Return the [x, y] coordinate for the center point of the cell that contains the specified text.  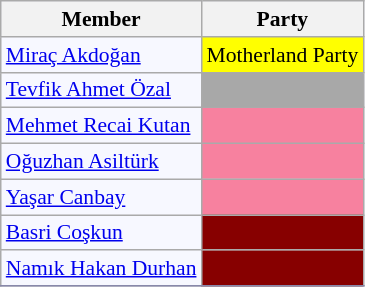
Mehmet Recai Kutan [102, 126]
Motherland Party [282, 55]
Miraç Akdoğan [102, 55]
Member [102, 19]
Party [282, 19]
Tevfik Ahmet Özal [102, 90]
Namık Hakan Durhan [102, 269]
Yaşar Canbay [102, 197]
Basri Coşkun [102, 233]
Oğuzhan Asiltürk [102, 162]
